Capture the cell that displays the provided text and extract its (x, y) central coordinate. 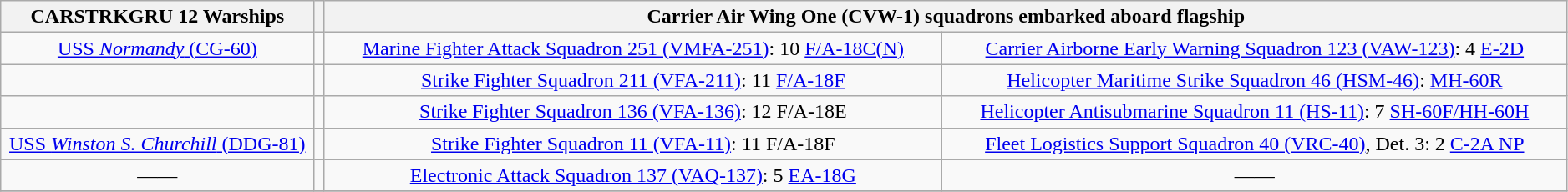
Strike Fighter Squadron 136 (VFA-136): 12 F/A-18E (633, 112)
Helicopter Maritime Strike Squadron 46 (HSM-46): MH-60R (1255, 80)
Electronic Attack Squadron 137 (VAQ-137): 5 EA-18G (633, 175)
Strike Fighter Squadron 11 (VFA-11): 11 F/A-18F (633, 144)
Marine Fighter Attack Squadron 251 (VMFA-251): 10 F/A-18C(N) (633, 48)
CARSTRKGRU 12 Warships (157, 17)
Carrier Air Wing One (CVW-1) squadrons embarked aboard flagship (946, 17)
Fleet Logistics Support Squadron 40 (VRC-40), Det. 3: 2 C-2A NP (1255, 144)
Carrier Airborne Early Warning Squadron 123 (VAW-123): 4 E-2D (1255, 48)
Helicopter Antisubmarine Squadron 11 (HS-11): 7 SH-60F/HH-60H (1255, 112)
USS Winston S. Churchill (DDG-81) (157, 144)
Strike Fighter Squadron 211 (VFA-211): 11 F/A-18F (633, 80)
USS Normandy (CG-60) (157, 48)
